Determine the [X, Y] coordinate at the center of the cell enclosing the given text.  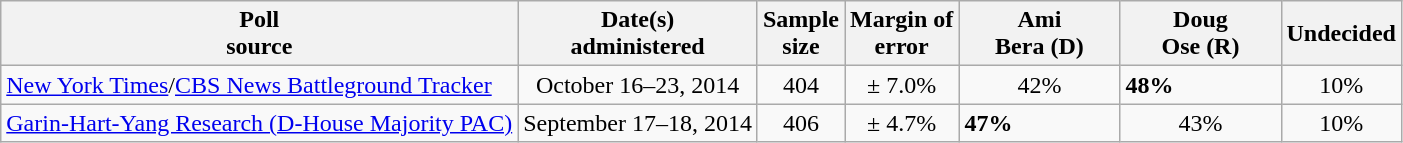
Samplesize [800, 34]
AmiBera (D) [1040, 34]
October 16–23, 2014 [638, 85]
New York Times/CBS News Battleground Tracker [260, 85]
406 [800, 123]
Date(s)administered [638, 34]
Garin-Hart-Yang Research (D-House Majority PAC) [260, 123]
± 4.7% [901, 123]
47% [1040, 123]
48% [1200, 85]
404 [800, 85]
43% [1200, 123]
Margin oferror [901, 34]
Pollsource [260, 34]
September 17–18, 2014 [638, 123]
42% [1040, 85]
DougOse (R) [1200, 34]
Undecided [1341, 34]
± 7.0% [901, 85]
